Capture the cell that displays the provided text and extract its [X, Y] central coordinate. 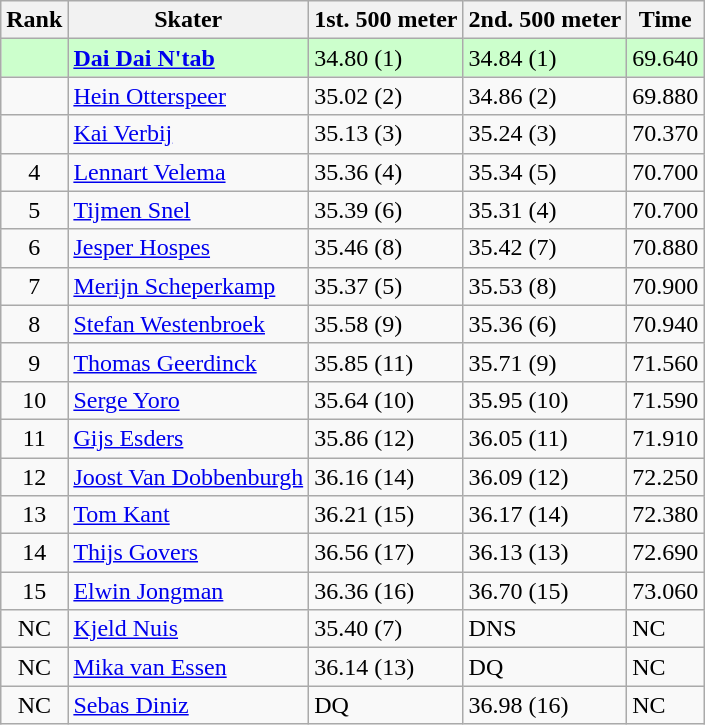
35.86 (12) [386, 438]
Thomas Geerdinck [188, 362]
10 [34, 400]
35.13 (3) [386, 134]
14 [34, 553]
35.53 (8) [545, 286]
36.36 (16) [386, 591]
36.70 (15) [545, 591]
Tijmen Snel [188, 210]
71.590 [666, 400]
35.36 (4) [386, 172]
DNS [545, 629]
13 [34, 515]
Jesper Hospes [188, 248]
36.09 (12) [545, 477]
35.46 (8) [386, 248]
70.370 [666, 134]
34.86 (2) [545, 96]
Mika van Essen [188, 667]
35.31 (4) [545, 210]
69.880 [666, 96]
6 [34, 248]
Merijn Scheperkamp [188, 286]
Joost Van Dobbenburgh [188, 477]
35.24 (3) [545, 134]
Lennart Velema [188, 172]
Kjeld Nuis [188, 629]
36.05 (11) [545, 438]
72.690 [666, 553]
35.40 (7) [386, 629]
Gijs Esders [188, 438]
Tom Kant [188, 515]
Kai Verbij [188, 134]
4 [34, 172]
72.250 [666, 477]
9 [34, 362]
35.64 (10) [386, 400]
36.56 (17) [386, 553]
Time [666, 20]
Elwin Jongman [188, 591]
35.42 (7) [545, 248]
70.900 [666, 286]
34.80 (1) [386, 58]
Stefan Westenbroek [188, 324]
Hein Otterspeer [188, 96]
2nd. 500 meter [545, 20]
35.34 (5) [545, 172]
11 [34, 438]
5 [34, 210]
35.36 (6) [545, 324]
36.14 (13) [386, 667]
7 [34, 286]
1st. 500 meter [386, 20]
35.02 (2) [386, 96]
36.21 (15) [386, 515]
8 [34, 324]
Serge Yoro [188, 400]
36.98 (16) [545, 705]
12 [34, 477]
36.13 (13) [545, 553]
Skater [188, 20]
35.71 (9) [545, 362]
35.85 (11) [386, 362]
35.58 (9) [386, 324]
35.37 (5) [386, 286]
71.910 [666, 438]
Rank [34, 20]
35.39 (6) [386, 210]
Sebas Diniz [188, 705]
36.16 (14) [386, 477]
71.560 [666, 362]
15 [34, 591]
72.380 [666, 515]
70.880 [666, 248]
69.640 [666, 58]
Thijs Govers [188, 553]
73.060 [666, 591]
35.95 (10) [545, 400]
Dai Dai N'tab [188, 58]
70.940 [666, 324]
34.84 (1) [545, 58]
36.17 (14) [545, 515]
